Output the [X, Y] coordinate of the center of the cell containing the given text.  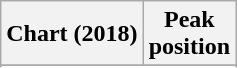
Peak position [189, 34]
Chart (2018) [72, 34]
